Find where the given text appears and provide that cell's center as (X, Y) coordinate. 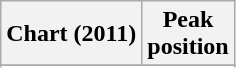
Chart (2011) (72, 34)
Peakposition (188, 34)
